Detect which cell encompasses the target text, then output its (x, y) center coordinate. 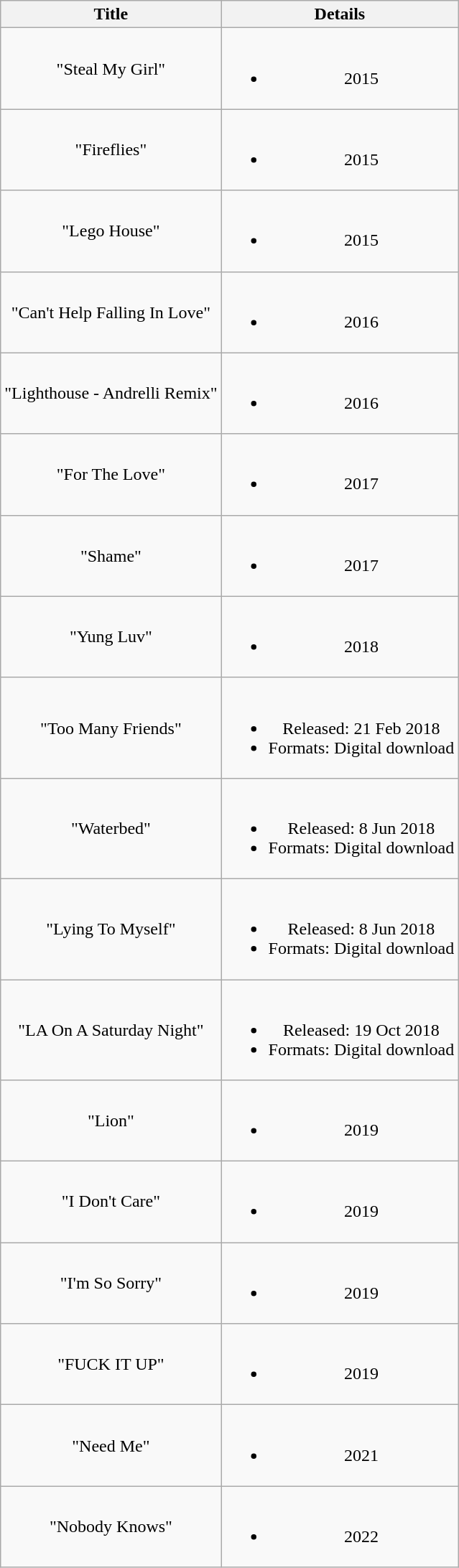
"For The Love" (111, 474)
Title (111, 14)
Released: 21 Feb 2018Formats: Digital download (340, 728)
"Lying To Myself" (111, 929)
"Fireflies" (111, 149)
"Yung Luv" (111, 636)
"I'm So Sorry" (111, 1283)
"I Don't Care" (111, 1202)
2018 (340, 636)
"Lighthouse - Andrelli Remix" (111, 394)
"Lion" (111, 1121)
2022 (340, 1527)
Released: 19 Oct 2018Formats: Digital download (340, 1030)
"Can't Help Falling In Love" (111, 312)
"Shame" (111, 556)
"Nobody Knows" (111, 1527)
Details (340, 14)
"FUCK IT UP" (111, 1365)
"Waterbed" (111, 828)
"Lego House" (111, 231)
2021 (340, 1445)
"LA On A Saturday Night" (111, 1030)
"Steal My Girl" (111, 69)
"Need Me" (111, 1445)
"Too Many Friends" (111, 728)
